Output the (X, Y) coordinate of the center of the cell containing the given text.  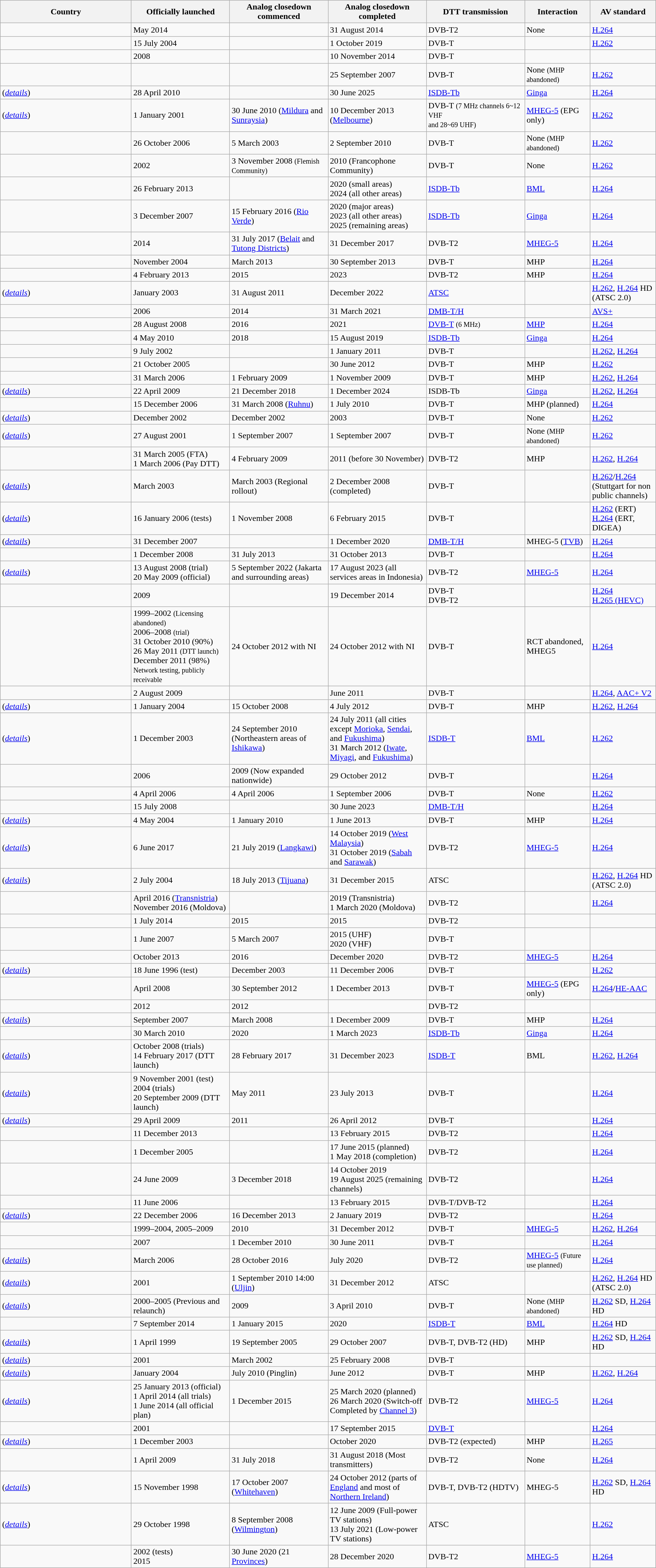
2 January 2019 (377, 1215)
31 July 2013 (279, 555)
2019 (Transnistria)1 March 2020 (Moldova) (377, 902)
November 2004 (181, 262)
May 2014 (181, 30)
17 June 2015 (planned)1 May 2018 (completion) (377, 1152)
1999–2002 (Licensing abandoned)2006–2008 (trial)31 October 2010 (90%)26 May 2011 (DTT launch)December 2011 (98%)Network testing, publicly receivable (181, 647)
6 June 2017 (181, 848)
30 June 2023 (377, 807)
31 December 2023 (377, 1056)
24 October 2012 (parts of England and most of Northern Ireland) (377, 1487)
28 April 2010 (181, 92)
25 March 2020 (planned)26 March 2020 (Switch-off Completed by Channel 3) (377, 1401)
14 October 201919 August 2025 (remaining channels) (377, 1179)
October 2008 (trials)14 February 2017 (DTT launch) (181, 1056)
17 October 2007 (Whitehaven) (279, 1487)
Analog closedowncompleted (377, 12)
31 August 2011 (279, 293)
2018 (279, 338)
DVB-T (6 MHz) (476, 324)
Officially launched (181, 12)
21 October 2005 (181, 364)
March 2013 (279, 262)
31 December 2007 (181, 541)
H.262/H.264 (Stuttgart for non public channels) (623, 486)
2020 (major areas)2023 (all other areas)2025 (remaining areas) (377, 216)
10 December 2013 (Melbourne) (377, 115)
1 June 2007 (181, 939)
21 July 2019 (Langkawi) (279, 848)
4 July 2012 (377, 706)
2 September 2010 (377, 143)
March 2002 (279, 1360)
DVB-T/DVB-T2 (476, 1202)
3 April 2010 (377, 1306)
25 January 2013 (official)1 April 2014 (all trials)1 June 2014 (all official plan) (181, 1401)
15 February 2016 (Rio Verde) (279, 216)
AVS+ (623, 311)
15 July 2004 (181, 43)
6 February 2015 (377, 518)
14 October 2019 (West Malaysia)31 October 2019 (Sabah and Sarawak) (377, 848)
December 2020 (377, 957)
9 November 2001 (test)2004 (trials)20 September 2009 (DTT launch) (181, 1093)
26 April 2012 (377, 1120)
2 December 2008 (completed) (377, 486)
5 September 2022 (Jakarta and surrounding areas) (279, 572)
12 June 2009 (Full-power TV stations)13 July 2021 (Low-power TV stations) (377, 1524)
July 2010 (Pinglin) (279, 1373)
H.264H.265 (HEVC) (623, 596)
15 December 2006 (181, 404)
1 November 2008 (279, 518)
April 2016 (Transnistria)November 2016 (Moldova) (181, 902)
1 June 2013 (377, 820)
1 December 2005 (181, 1152)
4 May 2010 (181, 338)
15 August 2019 (377, 338)
29 October 1998 (181, 1524)
H.264 HD (623, 1324)
DVB-TDVB-T2 (476, 596)
Interaction (557, 12)
30 June 2010 (Mildura and Sunraysia) (279, 115)
March 2008 (279, 1020)
31 July 2017 (Belait and Tutong Districts) (279, 243)
April 2008 (181, 989)
January 2003 (181, 293)
19 September 2005 (279, 1342)
Country (66, 12)
DVB-T, DVB-T2 (HDTV) (476, 1487)
2021 (377, 324)
31 August 2018 (Most transmitters) (377, 1459)
24 July 2011 (all cities except Morioka, Sendai, and Fukushima)31 March 2012 (Iwate, Miyagi, and Fukushima) (377, 738)
4 February 2013 (181, 275)
30 June 2011 (377, 1242)
3 December 2007 (181, 216)
30 March 2010 (181, 1033)
7 September 2014 (181, 1324)
H.264/HE-AAC (623, 989)
MHEG-5 (Future use planned) (557, 1260)
5 March 2003 (279, 143)
15 November 1998 (181, 1487)
4 May 2004 (181, 820)
30 June 2012 (377, 364)
2010 (Francophone Community) (377, 165)
29 October 2012 (377, 776)
2011 (279, 1120)
2003 (377, 418)
31 December 2015 (377, 880)
30 September 2013 (377, 262)
2007 (181, 1242)
28 February 2017 (279, 1056)
June 2011 (377, 693)
2008 (181, 56)
2009 (Now expanded nationwide) (279, 776)
25 September 2007 (377, 74)
October 2013 (181, 957)
June 2012 (377, 1373)
2023 (377, 275)
March 2006 (181, 1260)
31 March 2006 (181, 378)
MHEG-5 (TVB) (557, 541)
AV standard (623, 12)
1 December 2010 (279, 1242)
31 October 2013 (377, 555)
18 July 2013 (Tijuana) (279, 880)
1 February 2009 (279, 378)
1 December 2015 (279, 1401)
H.262 (ERT)H.264 (ERT, DIGEA) (623, 518)
30 September 2012 (279, 989)
RCT abandoned, MHEG5 (557, 647)
9 July 2002 (181, 351)
17 August 2023 (all services areas in Indonesia) (377, 572)
29 October 2007 (377, 1342)
2 August 2009 (181, 693)
1 January 2015 (279, 1324)
18 June 1996 (test) (181, 970)
1 December 2024 (377, 391)
H.264, AAC+ V2 (623, 693)
2015 (UHF)2020 (VHF) (377, 939)
DTT transmission (476, 12)
13 August 2008 (trial)20 May 2009 (official) (181, 572)
11 June 2006 (181, 1202)
1 December 2013 (377, 989)
2 July 2004 (181, 880)
July 2020 (377, 1260)
3 November 2008 (Flemish Community) (279, 165)
DVB-T (7 MHz channels 6~12 VHF and 28~69 UHF) (476, 115)
Analog closedowncommenced (279, 12)
19 December 2014 (377, 596)
December 2022 (377, 293)
DVB-T, DVB-T2 (HD) (476, 1342)
1 December 2008 (181, 555)
2002 (tests)2015 (181, 1556)
1 January 2011 (377, 351)
8 September 2008 (Wilmington) (279, 1524)
25 February 2008 (377, 1360)
31 March 2005 (FTA)1 March 2006 (Pay DTT) (181, 458)
1 September 2010 14:00 (Uljin) (279, 1283)
May 2011 (279, 1093)
1 October 2019 (377, 43)
1 July 2014 (181, 921)
31 December 2017 (377, 243)
1 November 2009 (377, 378)
1 April 2009 (181, 1459)
September 2007 (181, 1020)
March 2003 (181, 486)
1 April 1999 (181, 1342)
1 January 2010 (279, 820)
1999–2004, 2005–2009 (181, 1229)
23 July 2013 (377, 1093)
1 July 2010 (377, 404)
2020 (small areas)2024 (all other areas) (377, 188)
10 November 2014 (377, 56)
30 June 2020 (21 Provinces) (279, 1556)
5 March 2007 (279, 939)
17 September 2015 (377, 1428)
31 July 2018 (279, 1459)
11 December 2006 (377, 970)
15 October 2008 (279, 706)
16 January 2006 (tests) (181, 518)
24 September 2010 (Northeastern areas of Ishikawa) (279, 738)
21 December 2018 (279, 391)
2000–2005 (Previous and relaunch) (181, 1306)
26 February 2013 (181, 188)
4 February 2009 (279, 458)
1 December 2020 (377, 541)
24 June 2009 (181, 1179)
28 August 2008 (181, 324)
28 December 2020 (377, 1556)
22 April 2009 (181, 391)
16 December 2013 (279, 1215)
3 December 2018 (279, 1179)
1 January 2004 (181, 706)
26 October 2006 (181, 143)
31 August 2014 (377, 30)
2010 (279, 1229)
2002 (181, 165)
October 2020 (377, 1442)
11 December 2013 (181, 1134)
31 March 2021 (377, 311)
1 March 2023 (377, 1033)
15 July 2008 (181, 807)
2011 (before 30 November) (377, 458)
March 2003 (Regional rollout) (279, 486)
1 September 2006 (377, 793)
MHP (planned) (557, 404)
29 April 2009 (181, 1120)
27 August 2001 (181, 436)
1 December 2009 (377, 1020)
1 January 2001 (181, 115)
December 2003 (279, 970)
22 December 2006 (181, 1215)
H.265 (623, 1442)
January 2004 (181, 1373)
31 March 2008 (Ruhnu) (279, 404)
30 June 2025 (377, 92)
28 October 2016 (279, 1260)
DVB-T2 (expected) (476, 1442)
